From the cell containing the given text, extract its center point as (x, y) coordinate. 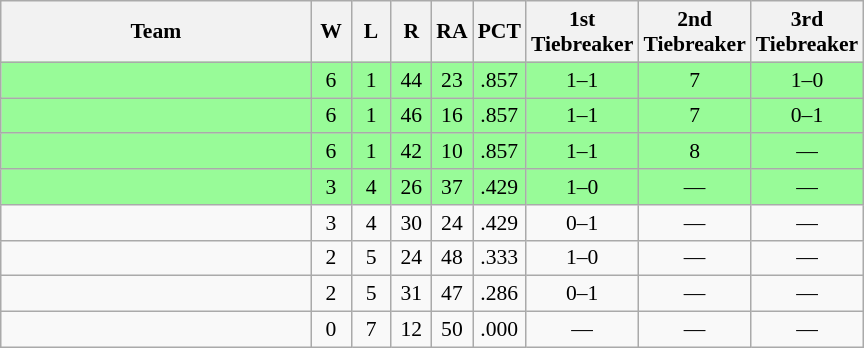
26 (411, 187)
W (331, 32)
.000 (500, 330)
31 (411, 294)
46 (411, 116)
23 (452, 80)
47 (452, 294)
1st Tiebreaker (582, 32)
0 (331, 330)
Team (156, 32)
37 (452, 187)
10 (452, 152)
.333 (500, 258)
8 (694, 152)
42 (411, 152)
L (371, 32)
R (411, 32)
3rd Tiebreaker (807, 32)
12 (411, 330)
50 (452, 330)
30 (411, 223)
RA (452, 32)
2nd Tiebreaker (694, 32)
.286 (500, 294)
44 (411, 80)
48 (452, 258)
16 (452, 116)
PCT (500, 32)
